Provide the (x, y) coordinate of the cell's center where the given text is located.  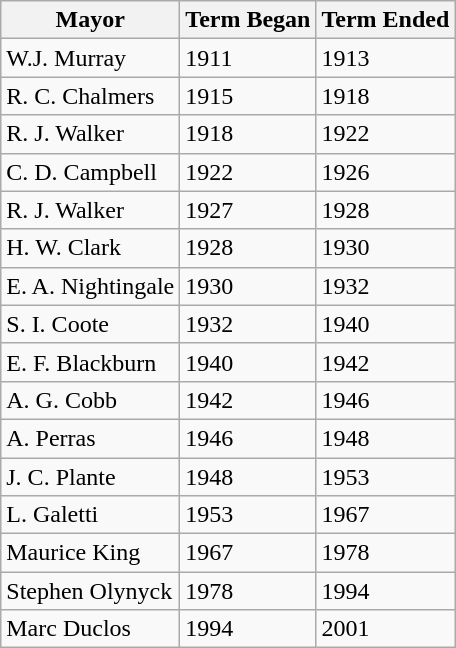
1915 (248, 96)
Term Began (248, 20)
Mayor (90, 20)
Marc Duclos (90, 629)
W.J. Murray (90, 58)
Term Ended (386, 20)
Maurice King (90, 553)
1911 (248, 58)
C. D. Campbell (90, 172)
1926 (386, 172)
A. G. Cobb (90, 400)
E. A. Nightingale (90, 286)
S. I. Coote (90, 324)
Stephen Olynyck (90, 591)
E. F. Blackburn (90, 362)
R. C. Chalmers (90, 96)
1913 (386, 58)
2001 (386, 629)
H. W. Clark (90, 248)
1927 (248, 210)
A. Perras (90, 438)
J. C. Plante (90, 477)
L. Galetti (90, 515)
